For the text-containing cell, return its midpoint in (X, Y) coordinate format. 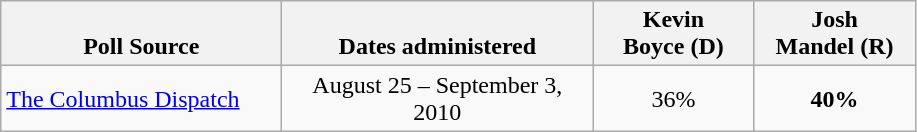
JoshMandel (R) (834, 34)
August 25 – September 3, 2010 (438, 98)
Poll Source (142, 34)
36% (674, 98)
KevinBoyce (D) (674, 34)
40% (834, 98)
The Columbus Dispatch (142, 98)
Dates administered (438, 34)
